Provide the (x, y) coordinate of the cell's center where the given text is located.  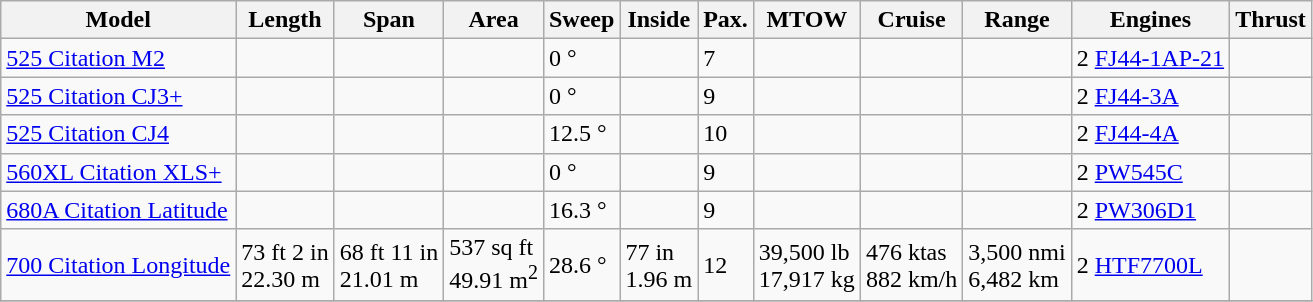
2 PW545C (1150, 172)
2 FJ44-3A (1150, 96)
560XL Citation XLS+ (118, 172)
525 Citation M2 (118, 58)
Pax. (726, 20)
2 PW306D1 (1150, 210)
Engines (1150, 20)
7 (726, 58)
700 Citation Longitude (118, 265)
525 Citation CJ3+ (118, 96)
2 FJ44-1AP-21 (1150, 58)
2 FJ44-4A (1150, 134)
Sweep (581, 20)
39,500 lb17,917 kg (806, 265)
Length (285, 20)
2 HTF7700L (1150, 265)
12 (726, 265)
3,500 nmi6,482 km (1017, 265)
Inside (659, 20)
10 (726, 134)
Cruise (911, 20)
16.3 ° (581, 210)
Span (389, 20)
28.6 ° (581, 265)
525 Citation CJ4 (118, 134)
Area (494, 20)
537 sq ft49.91 m2 (494, 265)
12.5 ° (581, 134)
77 in1.96 m (659, 265)
68 ft 11 in21.01 m (389, 265)
MTOW (806, 20)
Thrust (1271, 20)
476 ktas882 km/h (911, 265)
Model (118, 20)
73 ft 2 in22.30 m (285, 265)
680A Citation Latitude (118, 210)
Range (1017, 20)
